Pinpoint the cell where the given text exists, returning its (X, Y) midpoint coordinate. 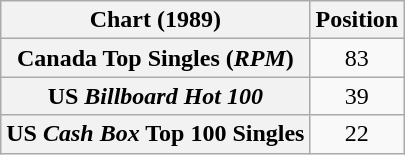
Chart (1989) (156, 20)
Canada Top Singles (RPM) (156, 58)
US Cash Box Top 100 Singles (156, 134)
US Billboard Hot 100 (156, 96)
39 (357, 96)
22 (357, 134)
Position (357, 20)
83 (357, 58)
